Return (x, y) of the center of cell containing provided text 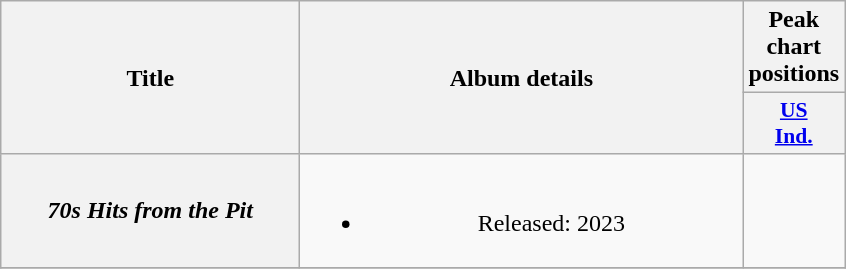
Peak chart positions (794, 47)
70s Hits from the Pit (150, 210)
Title (150, 78)
Album details (522, 78)
USInd. (794, 124)
Released: 2023 (522, 210)
